Extract the (X, Y) coordinate from the center of the cell holding the provided text.  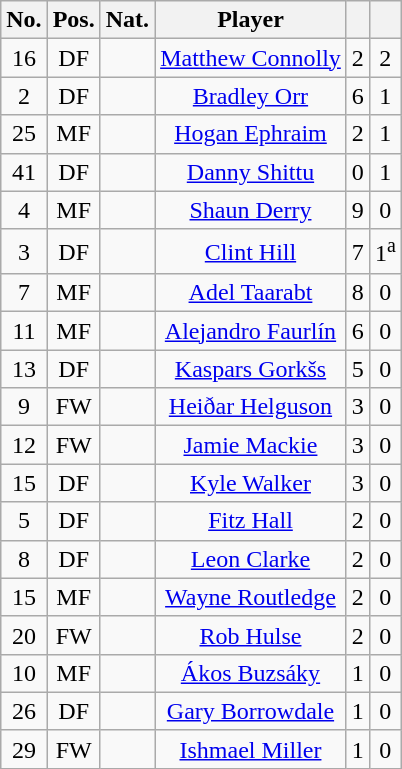
Danny Shittu (251, 172)
Shaun Derry (251, 210)
Pos. (74, 20)
25 (24, 134)
Jamie Mackie (251, 445)
10 (24, 673)
Adel Taarabt (251, 293)
Ákos Buzsáky (251, 673)
Hogan Ephraim (251, 134)
Clint Hill (251, 252)
Fitz Hall (251, 521)
Leon Clarke (251, 559)
29 (24, 749)
Wayne Routledge (251, 597)
Rob Hulse (251, 635)
11 (24, 331)
20 (24, 635)
Alejandro Faurlín (251, 331)
12 (24, 445)
16 (24, 58)
Kaspars Gorkšs (251, 369)
Nat. (127, 20)
Matthew Connolly (251, 58)
13 (24, 369)
Kyle Walker (251, 483)
No. (24, 20)
41 (24, 172)
Bradley Orr (251, 96)
1a (385, 252)
Player (251, 20)
Gary Borrowdale (251, 711)
4 (24, 210)
26 (24, 711)
Heiðar Helguson (251, 407)
Ishmael Miller (251, 749)
